Scan for the cell matching the given text and deliver its (X, Y) coordinate at center. 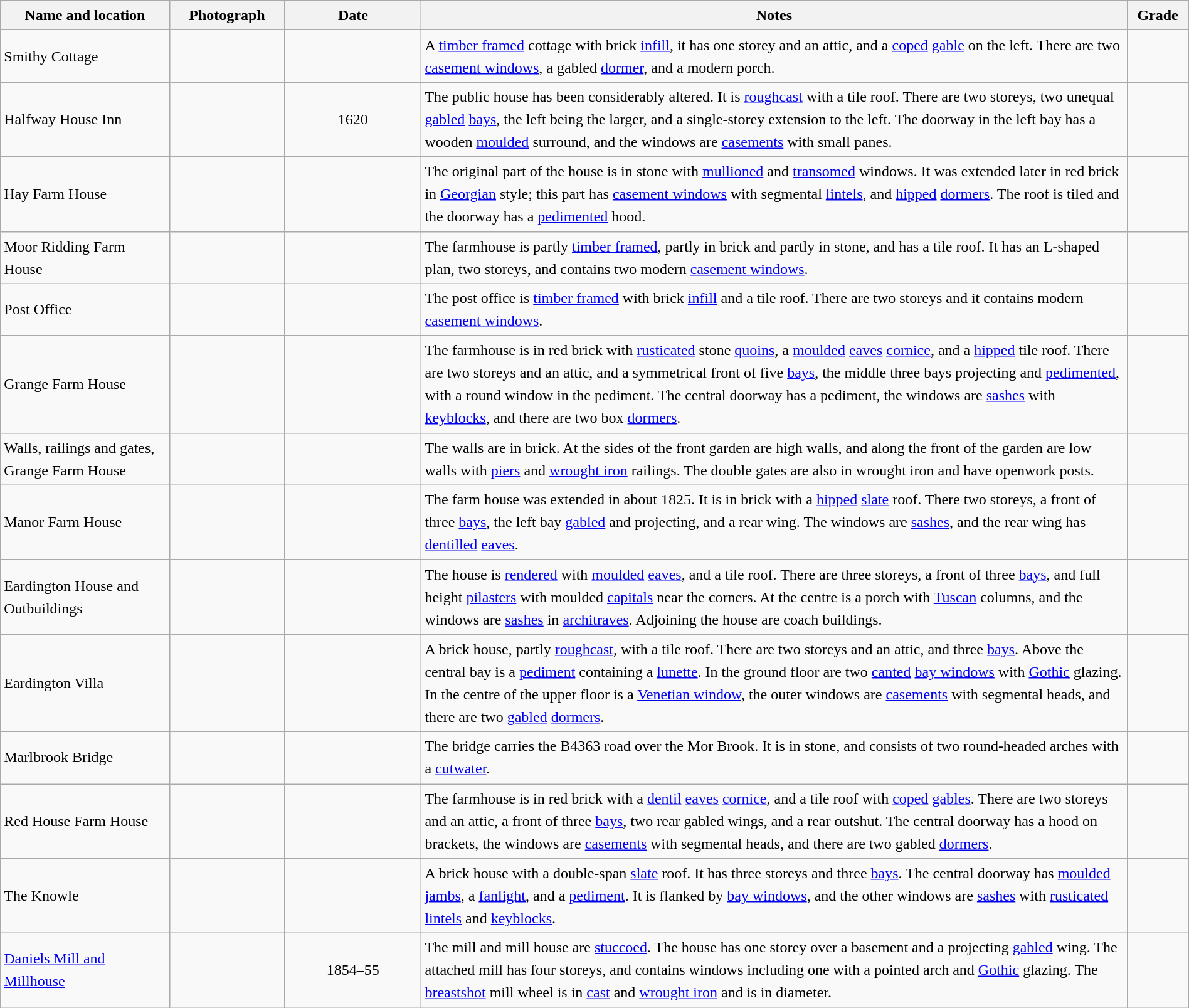
Eardington Villa (85, 682)
Marlbrook Bridge (85, 758)
Walls, railings and gates,Grange Farm House (85, 459)
Red House Farm House (85, 822)
Grade (1158, 15)
Photograph (227, 15)
1620 (353, 119)
1854–55 (353, 971)
Name and location (85, 15)
Smithy Cottage (85, 56)
The bridge carries the B4363 road over the Mor Brook. It is in stone, and consists of two round-headed arches with a cutwater. (774, 758)
Eardington House and Outbuildings (85, 597)
The Knowle (85, 896)
Halfway House Inn (85, 119)
Grange Farm House (85, 384)
The post office is timber framed with brick infill and a tile roof. There are two storeys and it contains modern casement windows. (774, 310)
Moor Ridding Farm House (85, 257)
Post Office (85, 310)
Daniels Mill and Millhouse (85, 971)
Hay Farm House (85, 194)
Manor Farm House (85, 522)
Notes (774, 15)
Date (353, 15)
